Return (X, Y) of the center of cell containing provided text 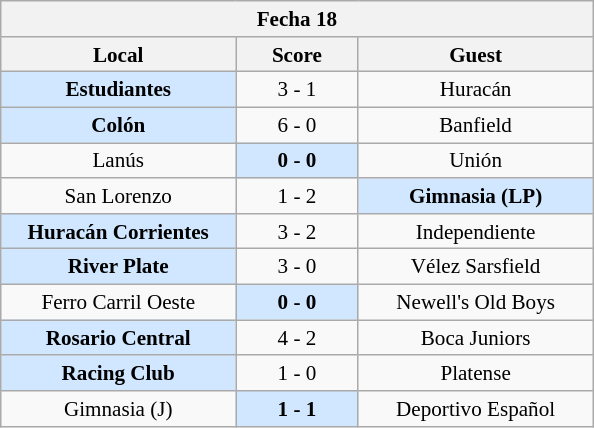
1 - 1 (297, 408)
Score (297, 54)
3 - 2 (297, 230)
Independiente (476, 230)
River Plate (118, 266)
Vélez Sarsfield (476, 266)
Guest (476, 54)
San Lorenzo (118, 196)
1 - 0 (297, 372)
Huracán Corrientes (118, 230)
Newell's Old Boys (476, 302)
Boca Juniors (476, 338)
3 - 1 (297, 90)
Deportivo Español (476, 408)
Gimnasia (LP) (476, 196)
Racing Club (118, 372)
Unión (476, 160)
1 - 2 (297, 196)
6 - 0 (297, 124)
Ferro Carril Oeste (118, 302)
Estudiantes (118, 90)
Lanús (118, 160)
Huracán (476, 90)
Platense (476, 372)
Fecha 18 (297, 18)
Local (118, 54)
Colón (118, 124)
Gimnasia (J) (118, 408)
4 - 2 (297, 338)
3 - 0 (297, 266)
Rosario Central (118, 338)
Banfield (476, 124)
